Pinpoint the cell where the given text exists, returning its [x, y] midpoint coordinate. 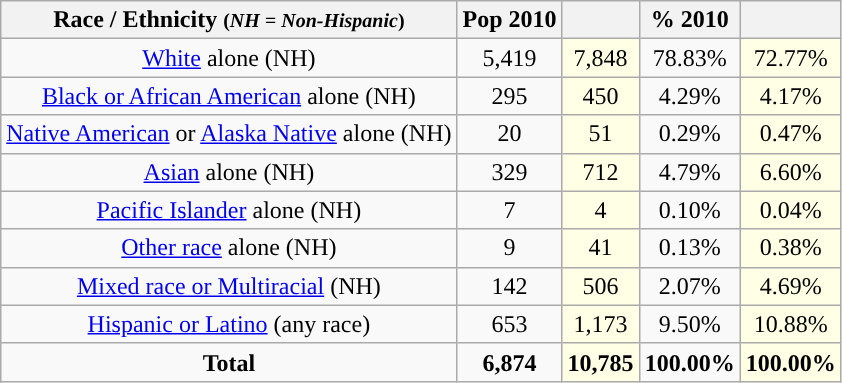
7 [510, 210]
Asian alone (NH) [229, 172]
712 [600, 172]
0.29% [690, 134]
295 [510, 96]
4 [600, 210]
4.79% [690, 172]
6.60% [790, 172]
142 [510, 286]
51 [600, 134]
653 [510, 324]
9 [510, 248]
2.07% [690, 286]
Native American or Alaska Native alone (NH) [229, 134]
Black or African American alone (NH) [229, 96]
506 [600, 286]
Other race alone (NH) [229, 248]
4.69% [790, 286]
0.04% [790, 210]
0.13% [690, 248]
0.47% [790, 134]
Pacific Islander alone (NH) [229, 210]
0.38% [790, 248]
20 [510, 134]
% 2010 [690, 20]
78.83% [690, 58]
10.88% [790, 324]
4.17% [790, 96]
4.29% [690, 96]
Hispanic or Latino (any race) [229, 324]
5,419 [510, 58]
72.77% [790, 58]
1,173 [600, 324]
Pop 2010 [510, 20]
0.10% [690, 210]
Race / Ethnicity (NH = Non-Hispanic) [229, 20]
329 [510, 172]
450 [600, 96]
Mixed race or Multiracial (NH) [229, 286]
7,848 [600, 58]
White alone (NH) [229, 58]
10,785 [600, 362]
6,874 [510, 362]
41 [600, 248]
Total [229, 362]
9.50% [690, 324]
